Provide the [X, Y] coordinate of the cell's center where the given text is located.  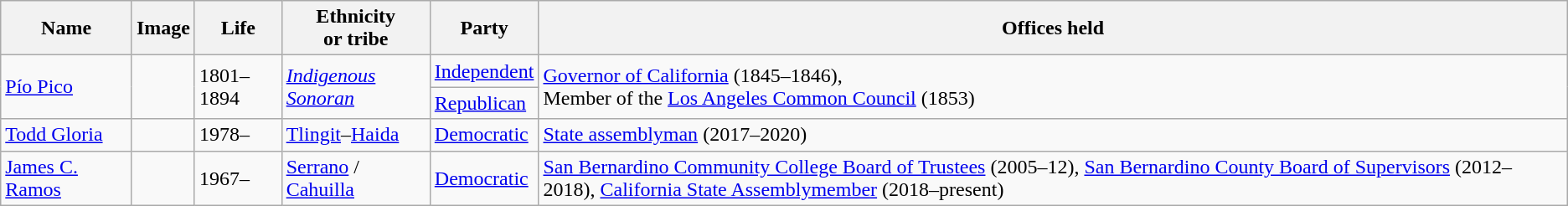
1801–1894 [238, 87]
Serrano / Cahuilla [355, 178]
Todd Gloria [67, 135]
Governor of California (1845–1846),Member of the Los Angeles Common Council (1853) [1053, 87]
Pío Pico [67, 87]
Indigenous Sonoran [355, 87]
James C. Ramos [67, 178]
Independent [484, 71]
Party [484, 28]
Tlingit–Haida [355, 135]
1978– [238, 135]
Offices held [1053, 28]
Life [238, 28]
1967– [238, 178]
Ethnicityor tribe [355, 28]
Republican [484, 103]
Name [67, 28]
Image [162, 28]
State assemblyman (2017–2020) [1053, 135]
